Capture the cell that displays the provided text and extract its (X, Y) central coordinate. 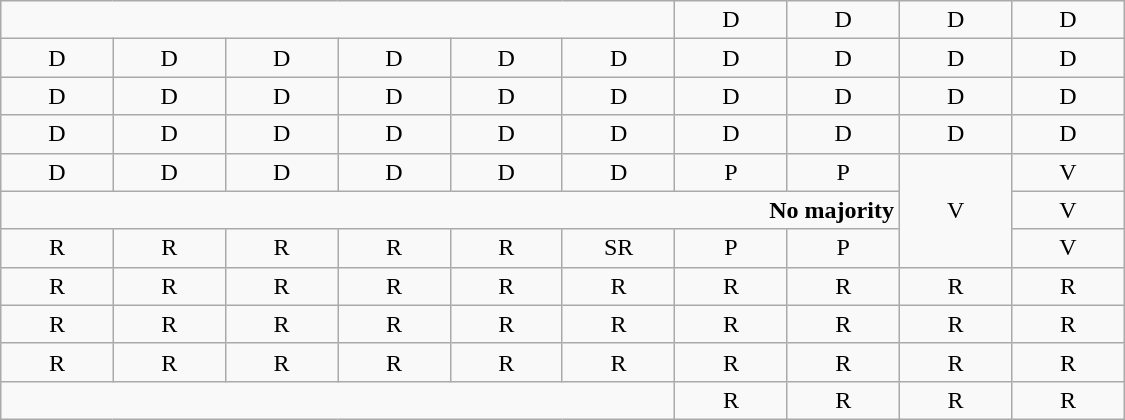
SR (618, 248)
No majority (450, 210)
